Extract the [X, Y] coordinate from the center of the cell holding the provided text.  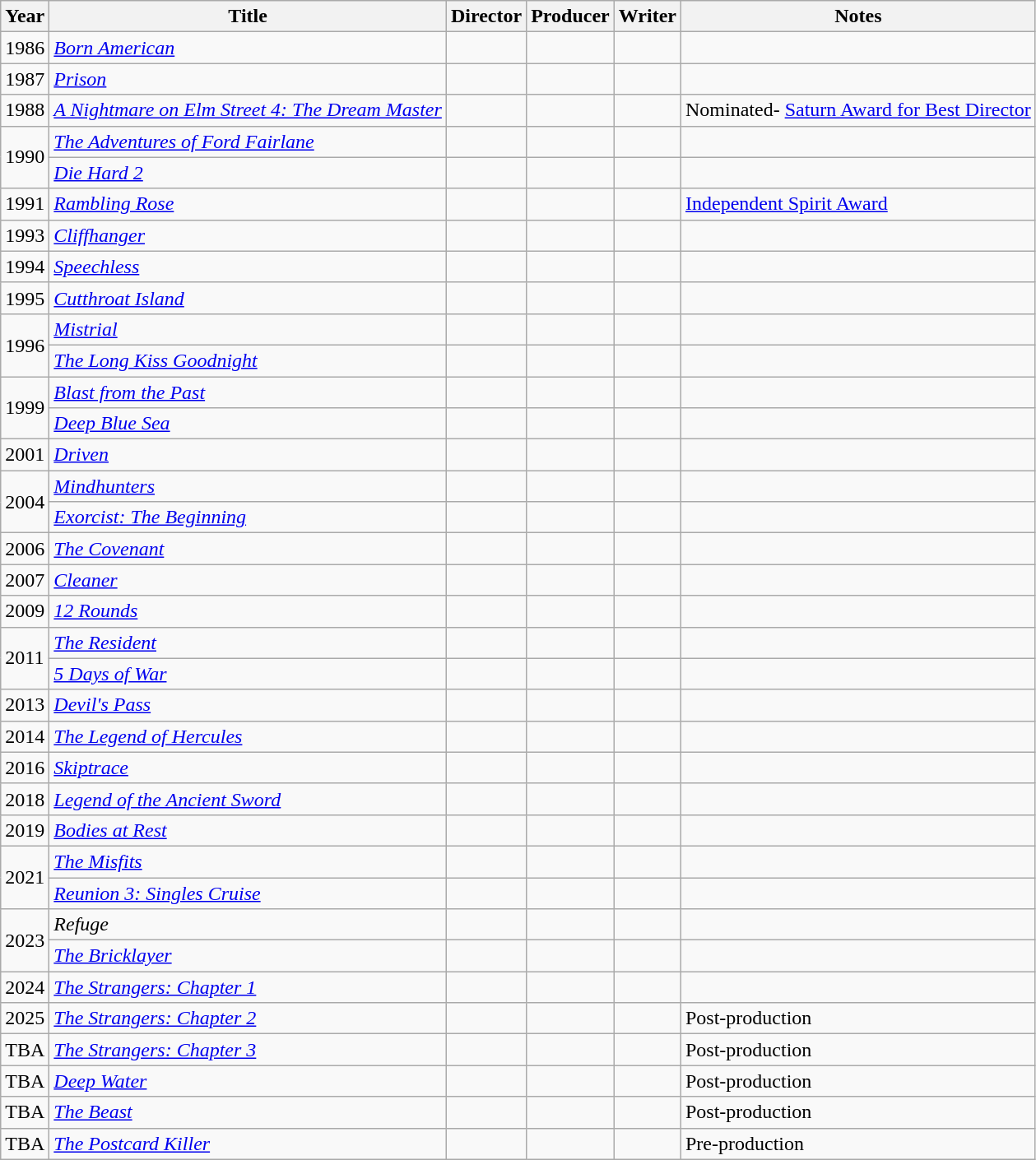
The Legend of Hercules [249, 736]
2011 [25, 658]
2004 [25, 502]
1991 [25, 204]
1987 [25, 79]
Born American [249, 48]
A Nightmare on Elm Street 4: The Dream Master [249, 110]
The Adventures of Ford Fairlane [249, 142]
Reunion 3: Singles Cruise [249, 893]
1999 [25, 408]
2013 [25, 705]
1994 [25, 267]
Cliffhanger [249, 235]
Year [25, 16]
Pre-production [857, 1144]
Die Hard 2 [249, 173]
The Strangers: Chapter 1 [249, 987]
12 Rounds [249, 611]
Speechless [249, 267]
Prison [249, 79]
5 Days of War [249, 674]
The Long Kiss Goodnight [249, 360]
1993 [25, 235]
Title [249, 16]
The Beast [249, 1112]
2006 [25, 549]
Independent Spirit Award [857, 204]
Exorcist: The Beginning [249, 517]
The Strangers: Chapter 2 [249, 1018]
Driven [249, 455]
1988 [25, 110]
2014 [25, 736]
Nominated- Saturn Award for Best Director [857, 110]
Notes [857, 16]
1995 [25, 298]
Blast from the Past [249, 392]
Deep Water [249, 1081]
2024 [25, 987]
The Covenant [249, 549]
The Misfits [249, 861]
Cleaner [249, 580]
2021 [25, 877]
Writer [647, 16]
Director [485, 16]
Bodies at Rest [249, 830]
Refuge [249, 925]
Mindhunters [249, 486]
2016 [25, 768]
2025 [25, 1018]
Legend of the Ancient Sword [249, 799]
Mistrial [249, 329]
Producer [571, 16]
1986 [25, 48]
2019 [25, 830]
Skiptrace [249, 768]
Devil's Pass [249, 705]
The Bricklayer [249, 956]
The Resident [249, 643]
Rambling Rose [249, 204]
The Strangers: Chapter 3 [249, 1050]
2001 [25, 455]
Cutthroat Island [249, 298]
The Postcard Killer [249, 1144]
1996 [25, 345]
Deep Blue Sea [249, 424]
2007 [25, 580]
2018 [25, 799]
2009 [25, 611]
2023 [25, 940]
1990 [25, 157]
